Locate the cell with the specified text and output its [X, Y] center coordinate. 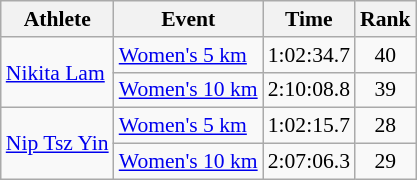
1:02:34.7 [309, 55]
1:02:15.7 [309, 126]
39 [386, 90]
Nip Tsz Yin [58, 144]
Rank [386, 19]
Nikita Lam [58, 72]
28 [386, 126]
Athlete [58, 19]
40 [386, 55]
Event [188, 19]
29 [386, 162]
2:07:06.3 [309, 162]
2:10:08.8 [309, 90]
Time [309, 19]
